Return the (X, Y) coordinate for the center point of the cell that contains the specified text.  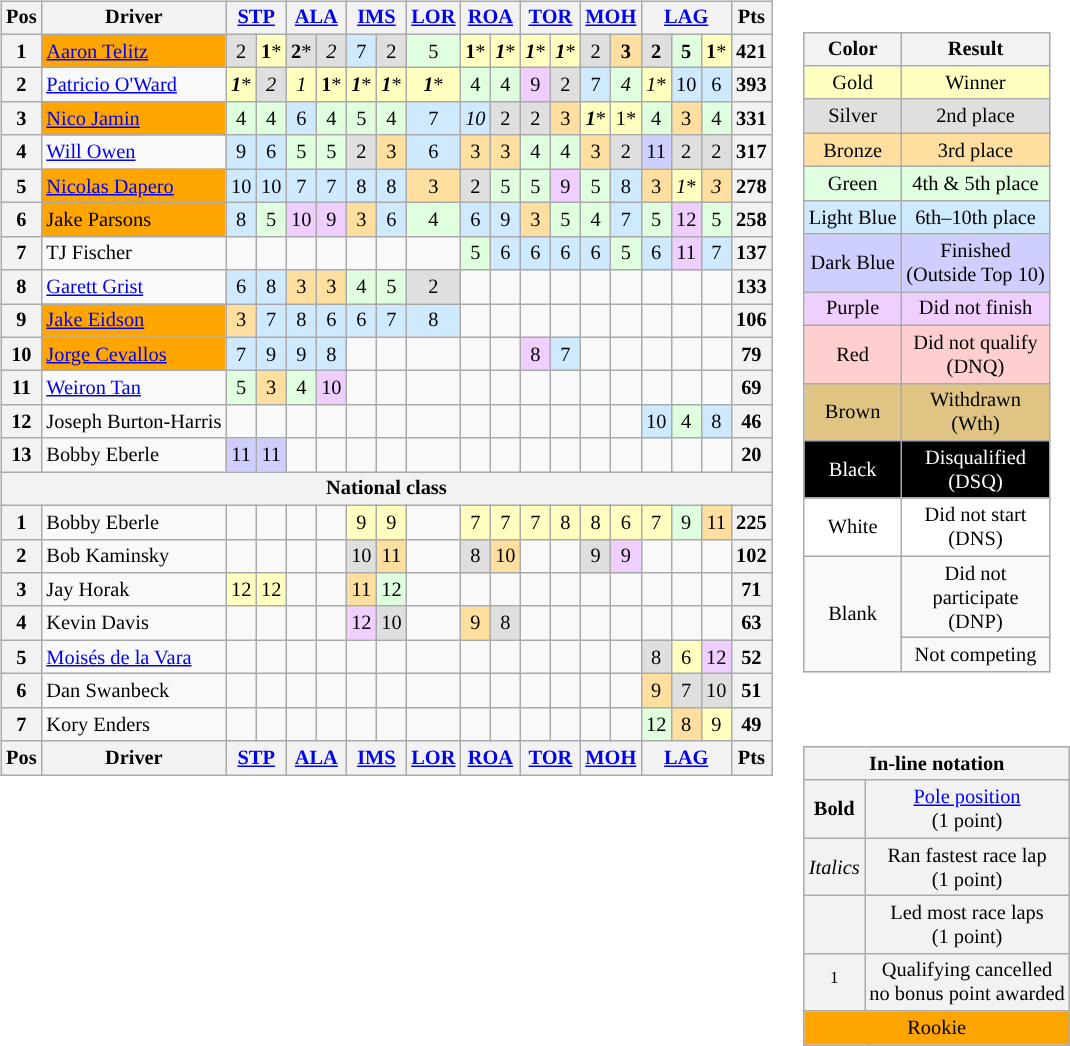
Will Owen (134, 152)
Weiron Tan (134, 388)
Nico Jamin (134, 119)
Qualifying cancelledno bonus point awarded (968, 982)
Ran fastest race lap(1 point) (968, 867)
Bob Kaminsky (134, 556)
Dan Swanbeck (134, 691)
National class (386, 489)
Jay Horak (134, 590)
Silver (852, 116)
Did not finish (975, 309)
Disqualified(DSQ) (975, 470)
Rookie (937, 1028)
20 (751, 455)
Kevin Davis (134, 623)
In-line notation (937, 764)
Kory Enders (134, 724)
Bold (834, 809)
Patricio O'Ward (134, 85)
Blank (852, 614)
69 (751, 388)
102 (751, 556)
331 (751, 119)
Dark Blue (852, 263)
278 (751, 186)
Led most race laps(1 point) (968, 925)
Did not qualify(DNQ) (975, 354)
White (852, 527)
225 (751, 522)
Red (852, 354)
6th–10th place (975, 217)
Purple (852, 309)
Brown (852, 412)
Did notparticipate(DNP) (975, 597)
Aaron Telitz (134, 51)
Nicolas Dapero (134, 186)
Not competing (975, 655)
2nd place (975, 116)
Color (852, 49)
2* (301, 51)
137 (751, 253)
393 (751, 85)
Bronze (852, 150)
Joseph Burton-Harris (134, 422)
106 (751, 321)
Withdrawn(Wth) (975, 412)
Jake Parsons (134, 220)
Winner (975, 83)
133 (751, 287)
Jorge Cevallos (134, 354)
Finished(Outside Top 10) (975, 263)
Italics (834, 867)
Black (852, 470)
258 (751, 220)
71 (751, 590)
49 (751, 724)
Moisés de la Vara (134, 657)
63 (751, 623)
317 (751, 152)
46 (751, 422)
4th & 5th place (975, 184)
79 (751, 354)
Garett Grist (134, 287)
421 (751, 51)
Did not start(DNS) (975, 527)
Jake Eidson (134, 321)
52 (751, 657)
Gold (852, 83)
Pole position(1 point) (968, 809)
51 (751, 691)
Result (975, 49)
TJ Fischer (134, 253)
13 (21, 455)
Green (852, 184)
3rd place (975, 150)
Light Blue (852, 217)
